Locate the cell with the specified text and output its [x, y] center coordinate. 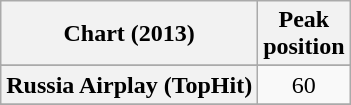
Peakposition [304, 34]
60 [304, 85]
Chart (2013) [130, 34]
Russia Airplay (TopHit) [130, 85]
